Output the (X, Y) coordinate of the center of the cell containing the given text.  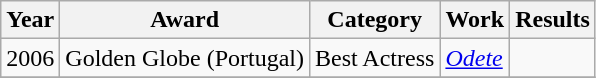
2006 (30, 58)
Best Actress (374, 58)
Results (553, 20)
Category (374, 20)
Work (475, 20)
Award (185, 20)
Golden Globe (Portugal) (185, 58)
Year (30, 20)
Odete (475, 58)
